Scan for the cell matching the given text and deliver its [X, Y] coordinate at center. 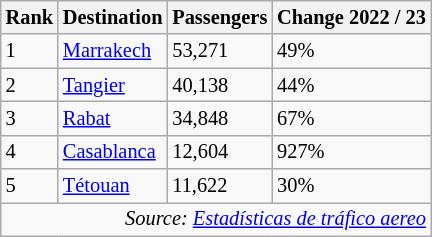
Rabat [112, 118]
67% [352, 118]
5 [30, 186]
3 [30, 118]
11,622 [220, 186]
Source: Estadísticas de tráfico aereo [216, 219]
30% [352, 186]
44% [352, 85]
Passengers [220, 17]
Marrakech [112, 51]
4 [30, 152]
34,848 [220, 118]
53,271 [220, 51]
Casablanca [112, 152]
40,138 [220, 85]
Change 2022 / 23 [352, 17]
49% [352, 51]
Tangier [112, 85]
2 [30, 85]
Rank [30, 17]
12,604 [220, 152]
927% [352, 152]
1 [30, 51]
Tétouan [112, 186]
Destination [112, 17]
